Provide the [X, Y] coordinate of the cell's center where the given text is located.  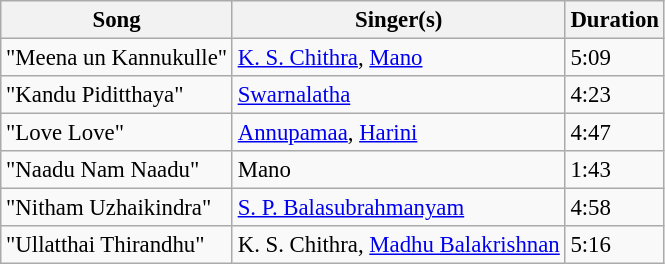
4:58 [614, 208]
"Love Love" [117, 133]
4:23 [614, 95]
K. S. Chithra, Mano [398, 58]
5:09 [614, 58]
Duration [614, 20]
Annupamaa, Harini [398, 133]
1:43 [614, 170]
Mano [398, 170]
4:47 [614, 133]
S. P. Balasubrahmanyam [398, 208]
Swarnalatha [398, 95]
Song [117, 20]
"Kandu Piditthaya" [117, 95]
"Naadu Nam Naadu" [117, 170]
Singer(s) [398, 20]
5:16 [614, 245]
K. S. Chithra, Madhu Balakrishnan [398, 245]
"Nitham Uzhaikindra" [117, 208]
"Meena un Kannukulle" [117, 58]
"Ullatthai Thirandhu" [117, 245]
